Return the [x, y] coordinate for the center point of the cell that contains the specified text.  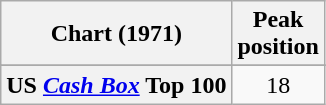
18 [278, 85]
Peakposition [278, 34]
US Cash Box Top 100 [116, 85]
Chart (1971) [116, 34]
